Detect which cell encompasses the target text, then output its (X, Y) center coordinate. 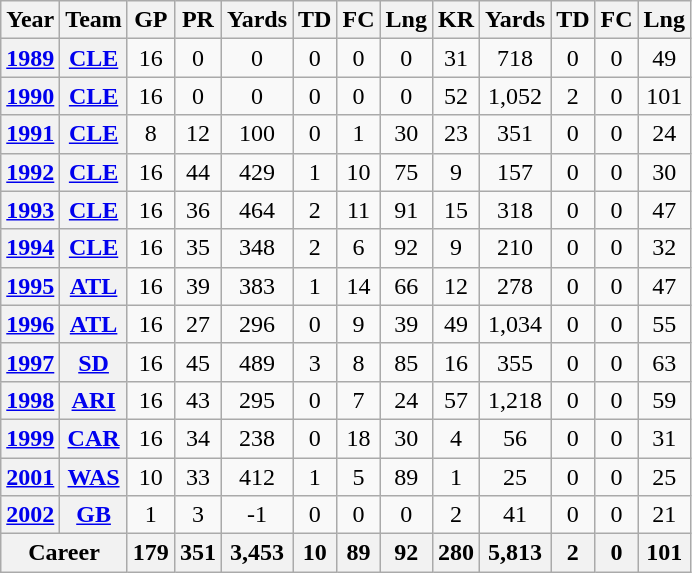
383 (256, 286)
91 (406, 210)
1991 (30, 134)
100 (256, 134)
4 (456, 438)
59 (664, 400)
1,218 (516, 400)
45 (198, 362)
1990 (30, 96)
429 (256, 172)
33 (198, 477)
1999 (30, 438)
2002 (30, 515)
5 (358, 477)
CAR (94, 438)
66 (406, 286)
KR (456, 20)
11 (358, 210)
32 (664, 248)
278 (516, 286)
489 (256, 362)
GP (150, 20)
1995 (30, 286)
56 (516, 438)
318 (516, 210)
Year (30, 20)
27 (198, 324)
15 (456, 210)
41 (516, 515)
18 (358, 438)
210 (516, 248)
Team (94, 20)
1,052 (516, 96)
57 (456, 400)
35 (198, 248)
5,813 (516, 553)
1996 (30, 324)
348 (256, 248)
WAS (94, 477)
ARI (94, 400)
Career (64, 553)
295 (256, 400)
2001 (30, 477)
1989 (30, 58)
PR (198, 20)
-1 (256, 515)
296 (256, 324)
1,034 (516, 324)
7 (358, 400)
43 (198, 400)
6 (358, 248)
23 (456, 134)
464 (256, 210)
1993 (30, 210)
1998 (30, 400)
44 (198, 172)
1992 (30, 172)
179 (150, 553)
355 (516, 362)
85 (406, 362)
1994 (30, 248)
21 (664, 515)
718 (516, 58)
36 (198, 210)
157 (516, 172)
63 (664, 362)
238 (256, 438)
14 (358, 286)
1997 (30, 362)
GB (94, 515)
SD (94, 362)
280 (456, 553)
52 (456, 96)
75 (406, 172)
55 (664, 324)
3,453 (256, 553)
412 (256, 477)
34 (198, 438)
